Search for the cell housing the specified text and yield its [x, y] center coordinate. 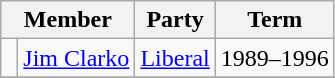
Jim Clarko [76, 58]
Member [68, 20]
Term [274, 20]
1989–1996 [274, 58]
Party [175, 20]
Liberal [175, 58]
